Find where the given text appears and provide that cell's center as (x, y) coordinate. 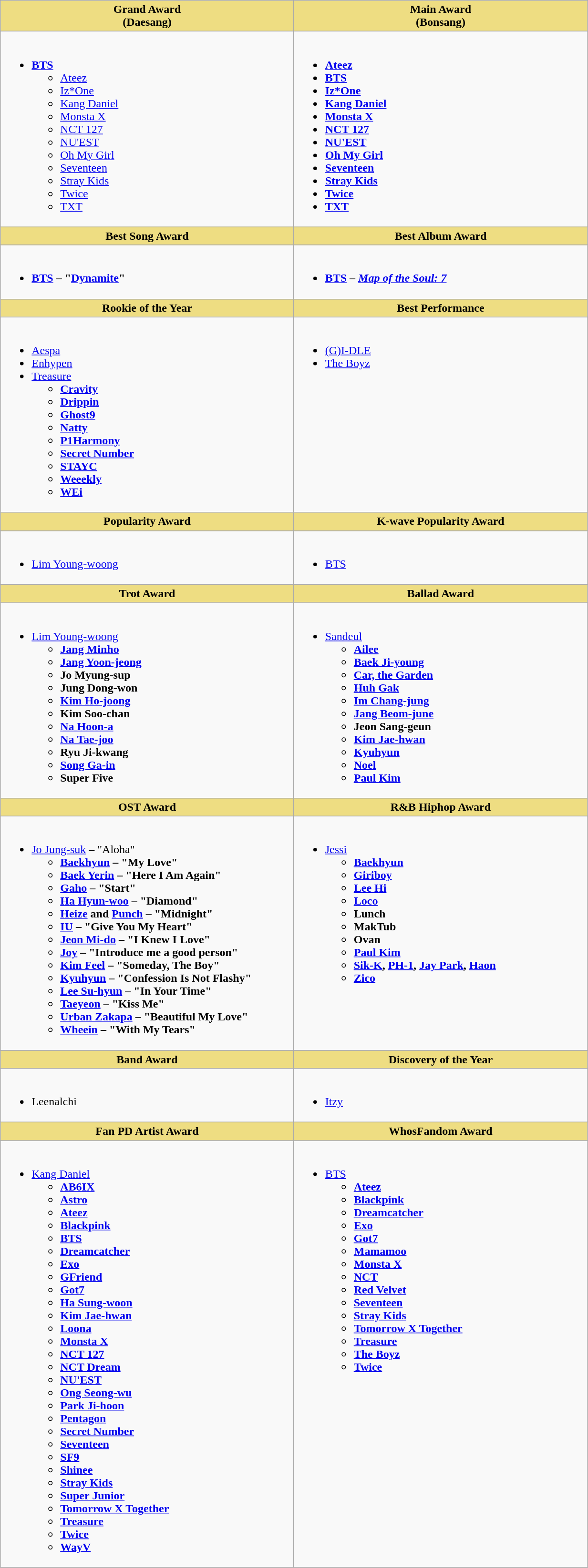
Fan PD Artist Award (147, 1131)
BTS – Map of the Soul: 7 (441, 272)
K-wave Popularity Award (441, 521)
Itzy (441, 1095)
WhosFandom Award (441, 1131)
Grand Award(Daesang) (147, 16)
Band Award (147, 1059)
Popularity Award (147, 521)
SandeulAileeBaek Ji-youngCar, the GardenHuh GakIm Chang-jungJang Beom-juneJeon Sang-geunKim Jae-hwanKyuhyunNoelPaul Kim (441, 700)
Best Song Award (147, 236)
Lim Young-woong (147, 558)
(G)I-DLEThe Boyz (441, 415)
Leenalchi (147, 1095)
Best Performance (441, 308)
BTSAteezBlackpinkDreamcatcherExoGot7MamamooMonsta XNCTRed VelvetSeventeenStray KidsTomorrow X TogetherTreasureThe BoyzTwice (441, 1354)
Best Album Award (441, 236)
BTSAteezIz*OneKang DanielMonsta XNCT 127NU'ESTOh My GirlSeventeenStray KidsTwiceTXT (147, 129)
Trot Award (147, 593)
AteezBTSIz*OneKang DanielMonsta XNCT 127NU'ESTOh My GirlSeventeenStray KidsTwiceTXT (441, 129)
BTS (441, 558)
OST Award (147, 807)
BTS – "Dynamite" (147, 272)
Lim Young-woongJang MinhoJang Yoon-jeongJo Myung-supJung Dong-wonKim Ho-joongKim Soo-chanNa Hoon-aNa Tae-jooRyu Ji-kwangSong Ga-inSuper Five (147, 700)
Discovery of the Year (441, 1059)
Rookie of the Year (147, 308)
R&B Hiphop Award (441, 807)
JessiBaekhyunGiriboyLee HiLocoLunchMakTubOvanPaul KimSik-K, PH-1, Jay Park, HaonZico (441, 933)
Ballad Award (441, 593)
AespaEnhypenTreasureCravityDrippinGhost9NattyP1HarmonySecret NumberSTAYCWeeeklyWEi (147, 415)
Main Award(Bonsang) (441, 16)
